Extract the (X, Y) coordinate from the center of the cell holding the provided text.  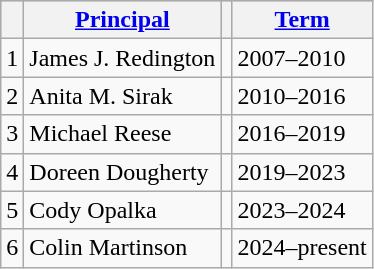
2 (12, 96)
2024–present (302, 248)
2023–2024 (302, 210)
2016–2019 (302, 134)
3 (12, 134)
Colin Martinson (122, 248)
Cody Opalka (122, 210)
2019–2023 (302, 172)
James J. Redington (122, 58)
4 (12, 172)
2007–2010 (302, 58)
5 (12, 210)
Anita M. Sirak (122, 96)
Doreen Dougherty (122, 172)
6 (12, 248)
Term (302, 20)
1 (12, 58)
Michael Reese (122, 134)
Principal (122, 20)
2010–2016 (302, 96)
